Extract the (X, Y) coordinate from the center of the cell holding the provided text.  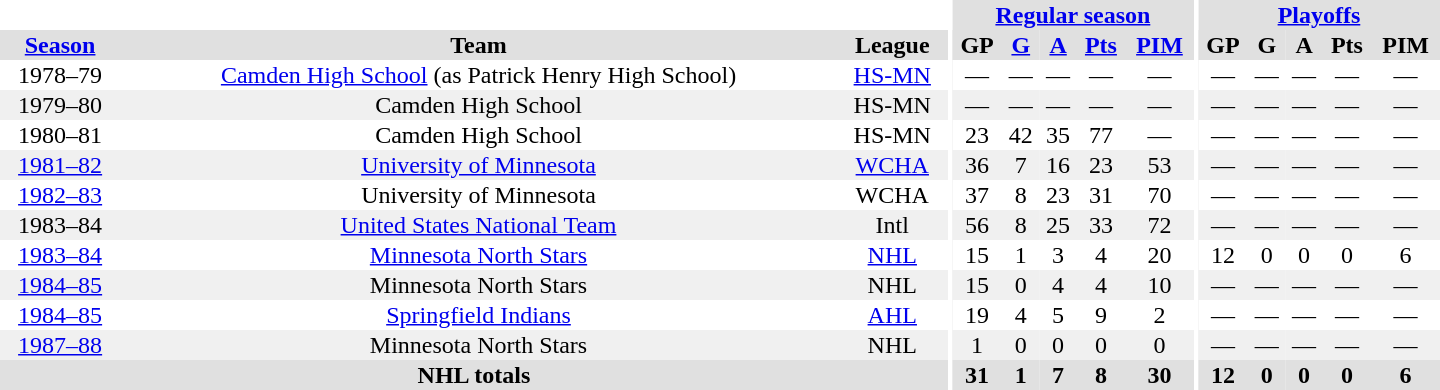
United States National Team (478, 225)
25 (1058, 225)
1979–80 (60, 105)
1987–88 (60, 345)
5 (1058, 315)
35 (1058, 135)
33 (1101, 225)
1978–79 (60, 75)
10 (1160, 285)
Regular season (1073, 15)
9 (1101, 315)
20 (1160, 255)
37 (977, 195)
AHL (892, 315)
1980–81 (60, 135)
36 (977, 165)
19 (977, 315)
72 (1160, 225)
League (892, 45)
Camden High School (as Patrick Henry High School) (478, 75)
Season (60, 45)
53 (1160, 165)
42 (1020, 135)
16 (1058, 165)
2 (1160, 315)
NHL totals (474, 375)
Team (478, 45)
77 (1101, 135)
70 (1160, 195)
Springfield Indians (478, 315)
30 (1160, 375)
56 (977, 225)
Playoffs (1319, 15)
Intl (892, 225)
1981–82 (60, 165)
3 (1058, 255)
1982–83 (60, 195)
